Detect which cell encompasses the target text, then output its (x, y) center coordinate. 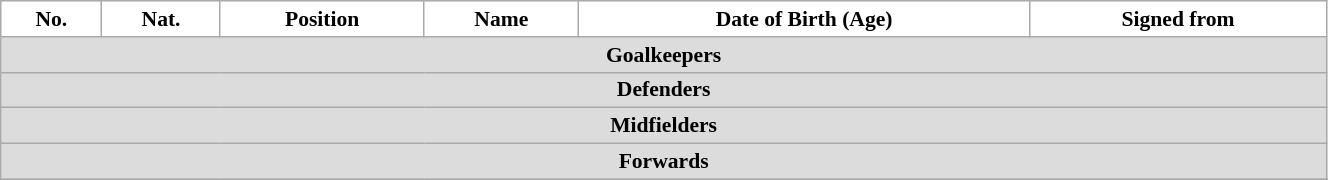
Midfielders (664, 126)
Goalkeepers (664, 55)
Nat. (161, 19)
Signed from (1178, 19)
Forwards (664, 162)
No. (52, 19)
Date of Birth (Age) (804, 19)
Position (322, 19)
Defenders (664, 90)
Name (502, 19)
